Find where the given text appears and provide that cell's center as [x, y] coordinate. 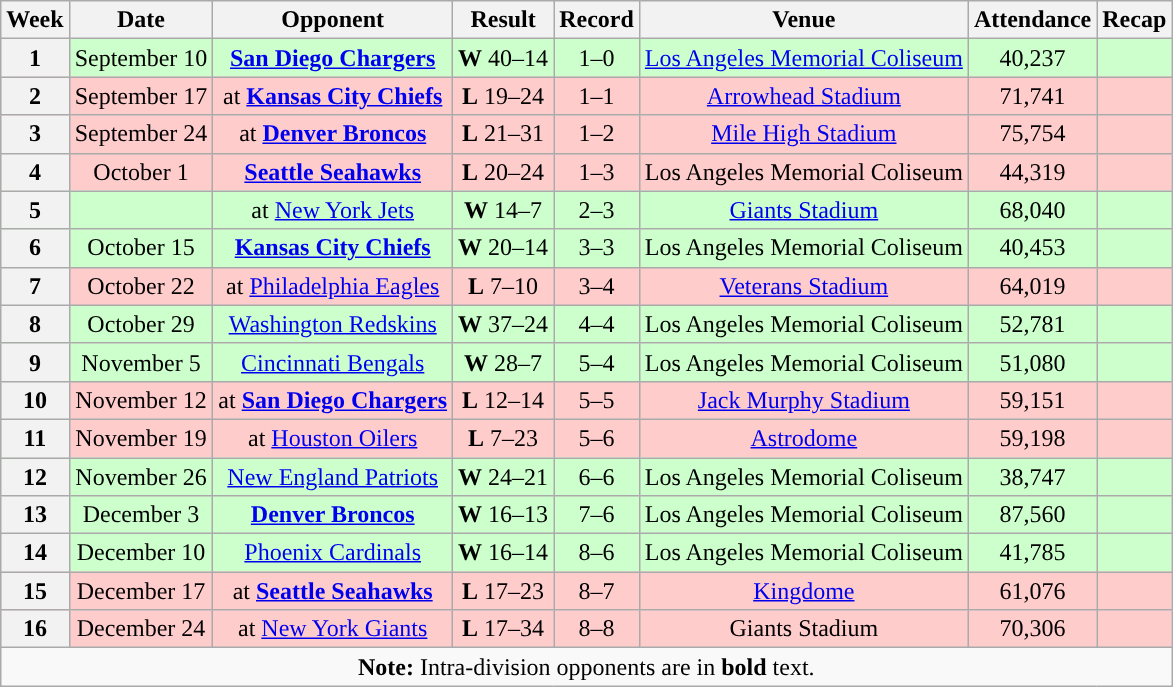
Mile High Stadium [804, 134]
6 [35, 248]
at Houston Oilers [333, 438]
San Diego Chargers [333, 58]
8–7 [597, 591]
Arrowhead Stadium [804, 96]
3 [35, 134]
1–0 [597, 58]
9 [35, 362]
Jack Murphy Stadium [804, 400]
13 [35, 515]
at New York Giants [333, 629]
40,237 [1032, 58]
5–5 [597, 400]
8–8 [597, 629]
November 12 [141, 400]
Date [141, 20]
Week [35, 20]
75,754 [1032, 134]
Attendance [1032, 20]
8 [35, 324]
52,781 [1032, 324]
at San Diego Chargers [333, 400]
September 24 [141, 134]
40,453 [1032, 248]
L 20–24 [504, 172]
4–4 [597, 324]
5–6 [597, 438]
W 24–21 [504, 477]
October 1 [141, 172]
2 [35, 96]
at Seattle Seahawks [333, 591]
November 19 [141, 438]
W 16–13 [504, 515]
October 29 [141, 324]
71,741 [1032, 96]
Venue [804, 20]
Phoenix Cardinals [333, 553]
6–6 [597, 477]
New England Patriots [333, 477]
Record [597, 20]
Result [504, 20]
44,319 [1032, 172]
1–2 [597, 134]
L 21–31 [504, 134]
Kingdome [804, 591]
4 [35, 172]
5 [35, 210]
10 [35, 400]
1–1 [597, 96]
November 26 [141, 477]
Veterans Stadium [804, 286]
Cincinnati Bengals [333, 362]
W 37–24 [504, 324]
December 24 [141, 629]
3–3 [597, 248]
Washington Redskins [333, 324]
Recap [1134, 20]
15 [35, 591]
September 17 [141, 96]
7 [35, 286]
Note: Intra-division opponents are in bold text. [586, 667]
W 14–7 [504, 210]
L 12–14 [504, 400]
41,785 [1032, 553]
64,019 [1032, 286]
November 5 [141, 362]
at Denver Broncos [333, 134]
W 40–14 [504, 58]
at Philadelphia Eagles [333, 286]
38,747 [1032, 477]
16 [35, 629]
61,076 [1032, 591]
11 [35, 438]
at Kansas City Chiefs [333, 96]
L 17–34 [504, 629]
3–4 [597, 286]
87,560 [1032, 515]
at New York Jets [333, 210]
51,080 [1032, 362]
68,040 [1032, 210]
12 [35, 477]
59,198 [1032, 438]
70,306 [1032, 629]
Opponent [333, 20]
14 [35, 553]
L 7–23 [504, 438]
Seattle Seahawks [333, 172]
7–6 [597, 515]
W 16–14 [504, 553]
Astrodome [804, 438]
1 [35, 58]
L 19–24 [504, 96]
Denver Broncos [333, 515]
December 17 [141, 591]
December 3 [141, 515]
L 7–10 [504, 286]
2–3 [597, 210]
8–6 [597, 553]
W 20–14 [504, 248]
October 15 [141, 248]
W 28–7 [504, 362]
Kansas City Chiefs [333, 248]
L 17–23 [504, 591]
October 22 [141, 286]
September 10 [141, 58]
December 10 [141, 553]
5–4 [597, 362]
1–3 [597, 172]
59,151 [1032, 400]
